Return the [X, Y] coordinate for the center point of the cell that contains the specified text.  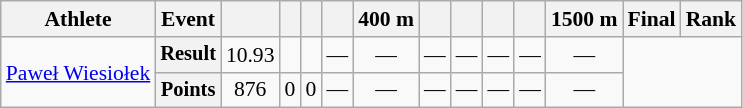
Paweł Wiesiołek [78, 72]
400 m [386, 19]
10.93 [250, 55]
Final [652, 19]
Athlete [78, 19]
Rank [712, 19]
Result [188, 55]
1500 m [584, 19]
Event [188, 19]
876 [250, 90]
Points [188, 90]
